Output the [x, y] coordinate of the center of the cell containing the given text.  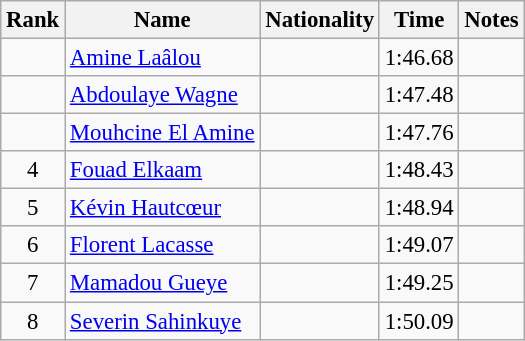
1:49.25 [419, 283]
Nationality [320, 20]
Mouhcine El Amine [162, 133]
Fouad Elkaam [162, 170]
Florent Lacasse [162, 245]
1:47.48 [419, 95]
7 [33, 283]
Time [419, 20]
1:46.68 [419, 58]
1:47.76 [419, 133]
1:48.43 [419, 170]
Rank [33, 20]
Severin Sahinkuye [162, 321]
5 [33, 208]
Kévin Hautcœur [162, 208]
1:49.07 [419, 245]
Name [162, 20]
6 [33, 245]
1:48.94 [419, 208]
Notes [492, 20]
Mamadou Gueye [162, 283]
Abdoulaye Wagne [162, 95]
1:50.09 [419, 321]
Amine Laâlou [162, 58]
8 [33, 321]
4 [33, 170]
